Find where the given text appears and provide that cell's center as [X, Y] coordinate. 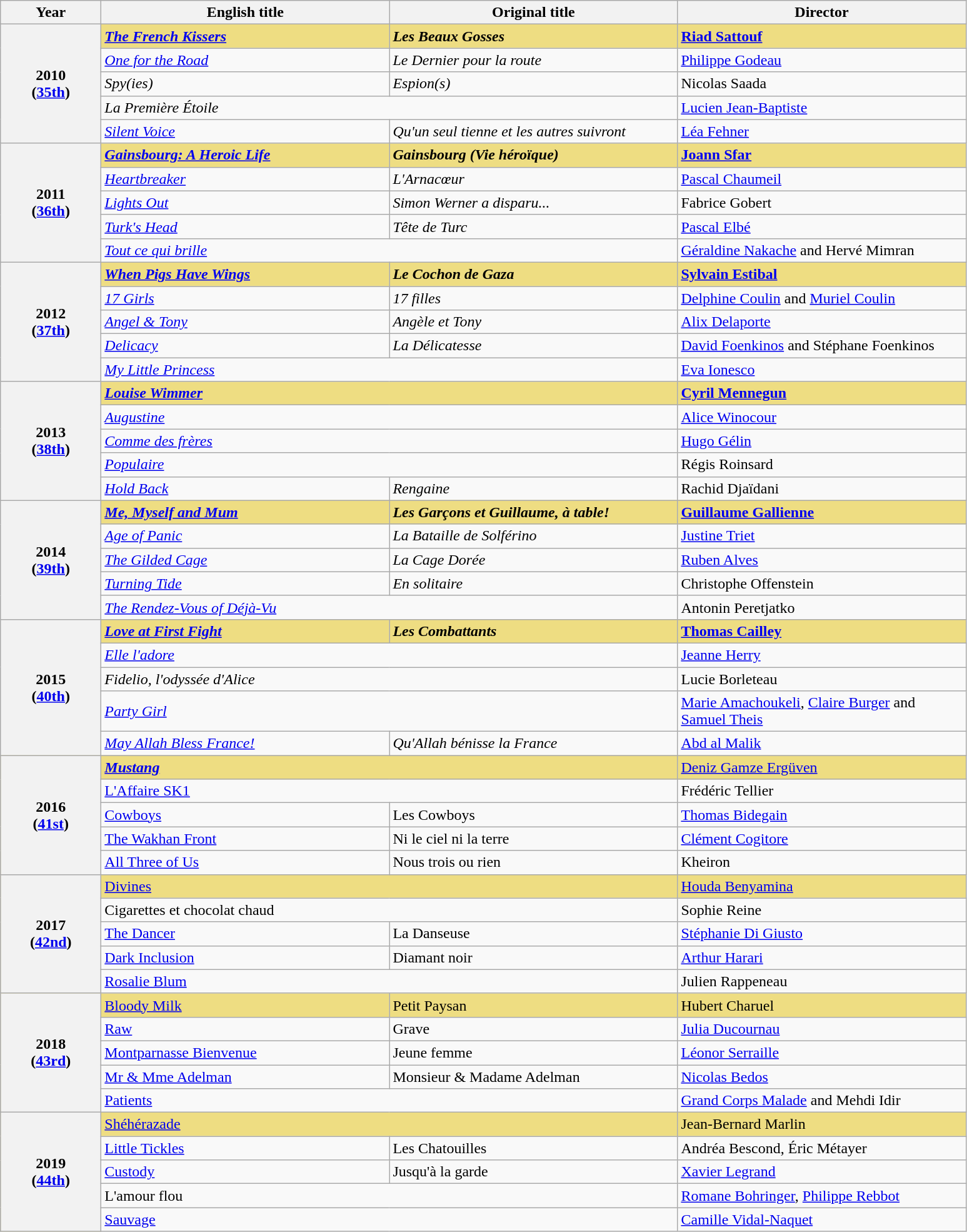
2018(43rd) [51, 1053]
Montparnasse Bienvenue [245, 1053]
Me, Myself and Mum [245, 512]
Andréa Bescond, Éric Métayer [821, 1148]
2019(44th) [51, 1172]
Alix Delaporte [821, 322]
Les Chatouilles [534, 1148]
The French Kissers [245, 36]
Turning Tide [245, 583]
All Three of Us [245, 862]
Year [51, 13]
Spy(ies) [245, 84]
Comme des frères [389, 441]
Pascal Chaumeil [821, 179]
Rachid Djaïdani [821, 488]
Fidelio, l'odyssée d'Alice [389, 679]
Jeanne Herry [821, 655]
Age of Panic [245, 536]
Xavier Legrand [821, 1172]
Jusqu'à la garde [534, 1172]
Dark Inclusion [245, 957]
Julien Rappeneau [821, 981]
Justine Triet [821, 536]
17 Girls [245, 298]
Custody [245, 1172]
Nicolas Bedos [821, 1076]
17 filles [534, 298]
Alice Winocour [821, 417]
Lucie Borleteau [821, 679]
2016(41st) [51, 815]
Little Tickles [245, 1148]
Bloody Milk [245, 1005]
Petit Paysan [534, 1005]
The Dancer [245, 934]
Arthur Harari [821, 957]
Régis Roinsard [821, 465]
L'Arnacœur [534, 179]
Party Girl [389, 712]
2014(39th) [51, 560]
Rengaine [534, 488]
Grand Corps Malade and Mehdi Idir [821, 1101]
Simon Werner a disparu... [534, 203]
Eva Ionesco [821, 370]
Shéhérazade [389, 1124]
Stéphanie Di Giusto [821, 934]
Nicolas Saada [821, 84]
En solitaire [534, 583]
2011(36th) [51, 203]
Les Garçons et Guillaume, à table! [534, 512]
2012(37th) [51, 321]
La Danseuse [534, 934]
Clément Cogitore [821, 839]
Gainsbourg (Vie héroïque) [534, 155]
Elle l'adore [389, 655]
Géraldine Nakache and Hervé Mimran [821, 250]
Heartbreaker [245, 179]
Julia Ducournau [821, 1029]
Fabrice Gobert [821, 203]
Ni le ciel ni la terre [534, 839]
The Gilded Cage [245, 560]
My Little Princess [389, 370]
Thomas Bidegain [821, 815]
Riad Sattouf [821, 36]
Abd al Malik [821, 744]
Jeune femme [534, 1053]
Cowboys [245, 815]
Turk's Head [245, 226]
English title [245, 13]
Angel & Tony [245, 322]
Jean-Bernard Marlin [821, 1124]
Hugo Gélin [821, 441]
2017(42nd) [51, 934]
Frédéric Tellier [821, 791]
Qu'Allah bénisse la France [534, 744]
Joann Sfar [821, 155]
Léonor Serraille [821, 1053]
Deniz Gamze Ergüven [821, 767]
La Première Étoile [389, 108]
Sophie Reine [821, 910]
Lucien Jean-Baptiste [821, 108]
Kheiron [821, 862]
Nous trois ou rien [534, 862]
Silent Voice [245, 131]
Qu'un seul tienne et les autres suivront [534, 131]
Philippe Godeau [821, 60]
2010(35th) [51, 84]
Les Combattants [534, 631]
When Pigs Have Wings [245, 274]
Tête de Turc [534, 226]
Cyril Mennegun [821, 393]
Angèle et Tony [534, 322]
Marie Amachoukeli, Claire Burger and Samuel Theis [821, 712]
Lights Out [245, 203]
Louise Wimmer [389, 393]
Camille Vidal-Naquet [821, 1219]
Le Dernier pour la route [534, 60]
La Bataille de Solférino [534, 536]
Delphine Coulin and Muriel Coulin [821, 298]
Raw [245, 1029]
Antonin Peretjatko [821, 607]
Cigarettes et chocolat chaud [389, 910]
Hubert Charuel [821, 1005]
Les Beaux Gosses [534, 36]
La Délicatesse [534, 346]
Divines [389, 886]
Sylvain Estibal [821, 274]
Patients [389, 1101]
Mr & Mme Adelman [245, 1076]
La Cage Dorée [534, 560]
L'amour flou [389, 1196]
Original title [534, 13]
Guillaume Gallienne [821, 512]
Ruben Alves [821, 560]
Rosalie Blum [389, 981]
Thomas Cailley [821, 631]
Augustine [389, 417]
Christophe Offenstein [821, 583]
Diamant noir [534, 957]
Love at First Fight [245, 631]
Grave [534, 1029]
2013(38th) [51, 441]
Pascal Elbé [821, 226]
One for the Road [245, 60]
Director [821, 13]
L'Affaire SK1 [389, 791]
Les Cowboys [534, 815]
The Rendez-Vous of Déjà-Vu [389, 607]
Monsieur & Madame Adelman [534, 1076]
2015(40th) [51, 687]
The Wakhan Front [245, 839]
Gainsbourg: A Heroic Life [245, 155]
Populaire [389, 465]
Léa Fehner [821, 131]
Hold Back [245, 488]
Le Cochon de Gaza [534, 274]
David Foenkinos and Stéphane Foenkinos [821, 346]
Tout ce qui brille [389, 250]
Delicacy [245, 346]
Sauvage [389, 1219]
Espion(s) [534, 84]
Mustang [389, 767]
May Allah Bless France! [245, 744]
Houda Benyamina [821, 886]
Romane Bohringer, Philippe Rebbot [821, 1196]
